For the text-containing cell, return its midpoint in [X, Y] coordinate format. 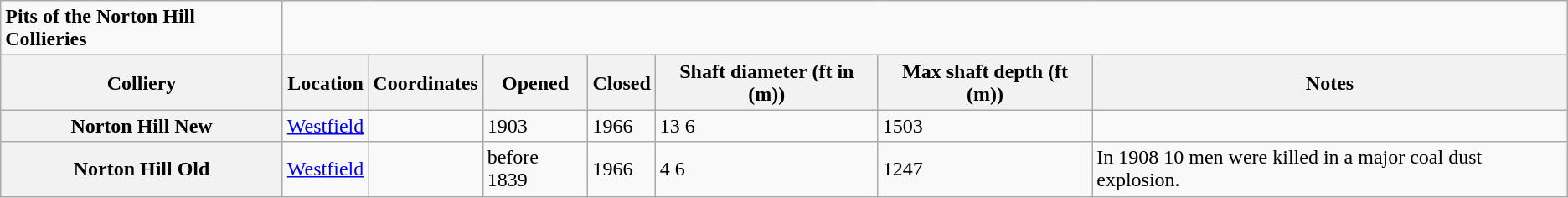
1247 [985, 169]
Norton Hill New [142, 126]
4 6 [766, 169]
1903 [535, 126]
Max shaft depth (ft (m)) [985, 82]
Coordinates [426, 82]
Closed [622, 82]
13 6 [766, 126]
before 1839 [535, 169]
Opened [535, 82]
In 1908 10 men were killed in a major coal dust explosion. [1330, 169]
Notes [1330, 82]
Norton Hill Old [142, 169]
Colliery [142, 82]
1503 [985, 126]
Pits of the Norton Hill Collieries [142, 29]
Shaft diameter (ft in (m)) [766, 82]
Location [325, 82]
